Scan for the cell matching the given text and deliver its (X, Y) coordinate at center. 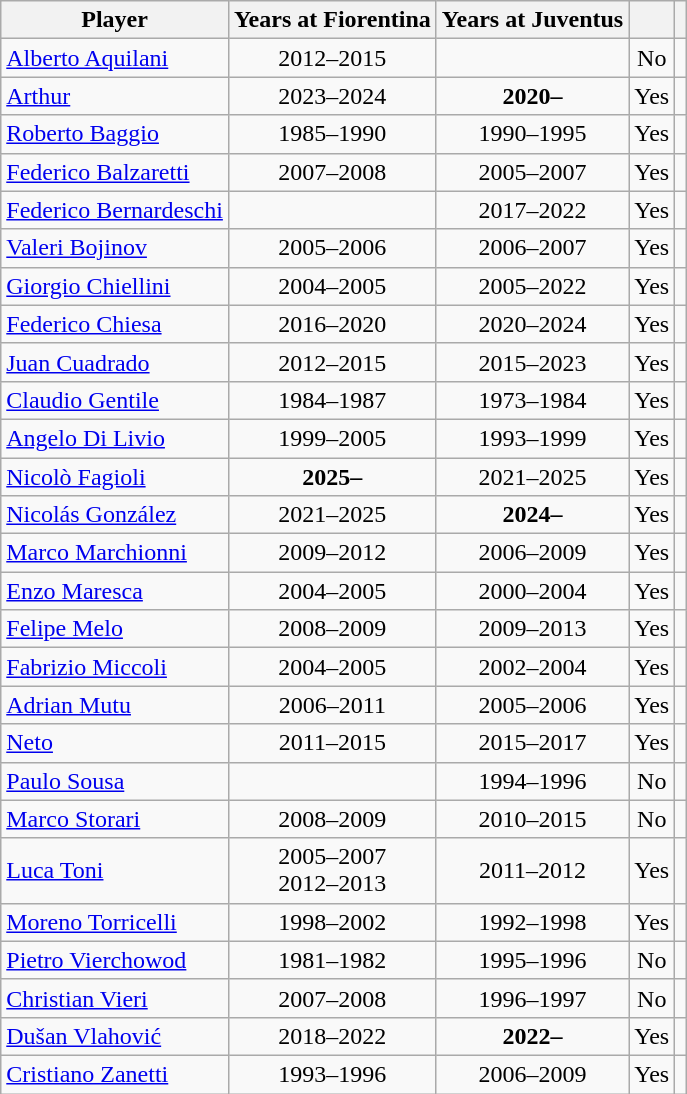
Claudio Gentile (115, 400)
Roberto Baggio (115, 134)
Giorgio Chiellini (115, 286)
2025– (332, 477)
1973–1984 (532, 400)
Player (115, 20)
2005–2022 (532, 286)
Fabrizio Miccoli (115, 667)
2006–2011 (332, 705)
2010–2015 (532, 819)
1995–1996 (532, 960)
Angelo Di Livio (115, 438)
2022– (532, 1036)
Enzo Maresca (115, 591)
Paulo Sousa (115, 781)
Valeri Bojinov (115, 248)
2009–2012 (332, 553)
1996–1997 (532, 998)
2020–2024 (532, 324)
Nicolás González (115, 515)
Federico Bernardeschi (115, 210)
2015–2023 (532, 362)
1985–1990 (332, 134)
2017–2022 (532, 210)
Federico Chiesa (115, 324)
1999–2005 (332, 438)
Alberto Aquilani (115, 58)
1998–2002 (332, 922)
2000–2004 (532, 591)
Pietro Vierchowod (115, 960)
Adrian Mutu (115, 705)
2020– (532, 96)
Christian Vieri (115, 998)
Nicolò Fagioli (115, 477)
Federico Balzaretti (115, 172)
2011–2012 (532, 870)
Marco Marchionni (115, 553)
2009–2013 (532, 629)
Felipe Melo (115, 629)
Moreno Torricelli (115, 922)
Arthur (115, 96)
Marco Storari (115, 819)
Luca Toni (115, 870)
1993–1999 (532, 438)
2024– (532, 515)
Dušan Vlahović (115, 1036)
2016–2020 (332, 324)
2023–2024 (332, 96)
Years at Fiorentina (332, 20)
1990–1995 (532, 134)
Neto (115, 743)
1992–1998 (532, 922)
Years at Juventus (532, 20)
2005–20072012–2013 (332, 870)
2018–2022 (332, 1036)
2005–2007 (532, 172)
Juan Cuadrado (115, 362)
1993–1996 (332, 1074)
1994–1996 (532, 781)
2002–2004 (532, 667)
2006–2007 (532, 248)
Cristiano Zanetti (115, 1074)
2011–2015 (332, 743)
2015–2017 (532, 743)
1981–1982 (332, 960)
1984–1987 (332, 400)
